Determine the [x, y] coordinate at the center of the cell enclosing the given text.  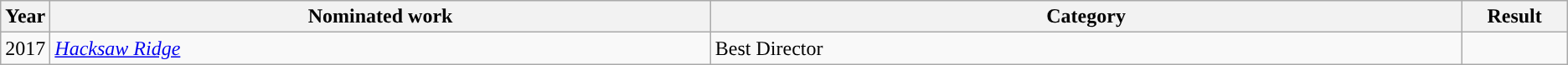
Category [1086, 17]
Nominated work [380, 17]
Hacksaw Ridge [380, 48]
Year [25, 17]
Result [1514, 17]
Best Director [1086, 48]
2017 [25, 48]
